Return the [x, y] coordinate for the center point of the cell that contains the specified text.  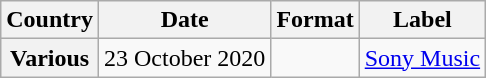
Various [50, 58]
Sony Music [422, 58]
Country [50, 20]
23 October 2020 [184, 58]
Format [315, 20]
Date [184, 20]
Label [422, 20]
